Locate the cell with the specified text and output its (x, y) center coordinate. 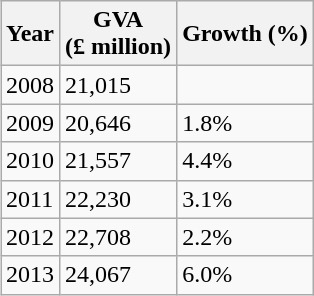
1.8% (246, 123)
2013 (30, 275)
Year (30, 34)
6.0% (246, 275)
22,230 (118, 199)
21,557 (118, 161)
24,067 (118, 275)
3.1% (246, 199)
2.2% (246, 237)
20,646 (118, 123)
2009 (30, 123)
Growth (%) (246, 34)
GVA (£ million) (118, 34)
2011 (30, 199)
4.4% (246, 161)
2008 (30, 85)
22,708 (118, 237)
2010 (30, 161)
2012 (30, 237)
21,015 (118, 85)
